Capture the cell that displays the provided text and extract its [X, Y] central coordinate. 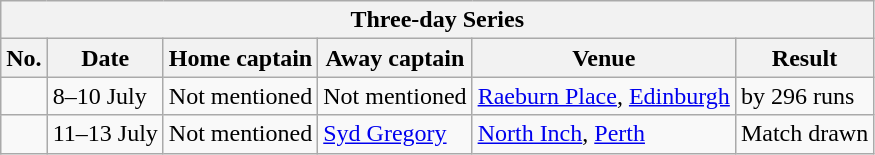
Three-day Series [438, 20]
8–10 July [105, 96]
by 296 runs [804, 96]
Syd Gregory [395, 134]
11–13 July [105, 134]
Venue [604, 58]
North Inch, Perth [604, 134]
Home captain [240, 58]
Away captain [395, 58]
Result [804, 58]
Date [105, 58]
Raeburn Place, Edinburgh [604, 96]
Match drawn [804, 134]
No. [24, 58]
